Locate the cell with the specified text and output its [X, Y] center coordinate. 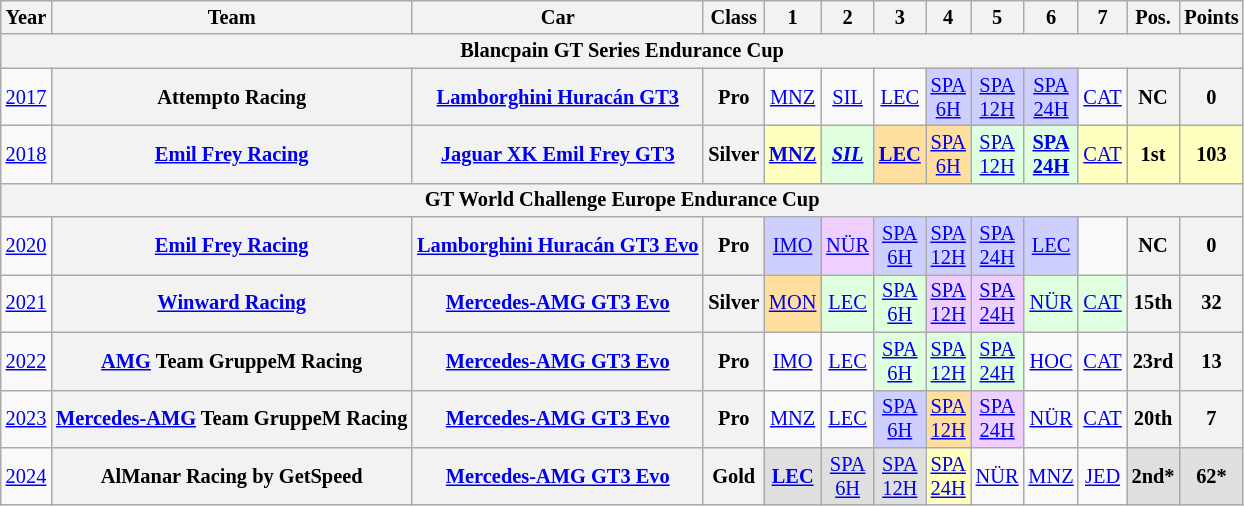
103 [1211, 154]
Mercedes-AMG Team GruppeM Racing [232, 419]
23rd [1154, 361]
2023 [26, 419]
Gold [734, 476]
Class [734, 17]
2024 [26, 476]
5 [998, 17]
1st [1154, 154]
JED [1102, 476]
2 [848, 17]
AMG Team GruppeM Racing [232, 361]
62* [1211, 476]
GT World Challenge Europe Endurance Cup [622, 200]
2018 [26, 154]
3 [900, 17]
Car [558, 17]
20th [1154, 419]
Team [232, 17]
Attempto Racing [232, 97]
2017 [26, 97]
AlManar Racing by GetSpeed [232, 476]
15th [1154, 303]
2020 [26, 246]
2021 [26, 303]
6 [1050, 17]
32 [1211, 303]
Points [1211, 17]
13 [1211, 361]
2nd* [1154, 476]
Lamborghini Huracán GT3 Evo [558, 246]
Jaguar XK Emil Frey GT3 [558, 154]
Winward Racing [232, 303]
MON [792, 303]
Pos. [1154, 17]
4 [948, 17]
1 [792, 17]
Lamborghini Huracán GT3 [558, 97]
HOC [1050, 361]
Year [26, 17]
Blancpain GT Series Endurance Cup [622, 51]
2022 [26, 361]
